Locate the cell with the specified text and output its (X, Y) center coordinate. 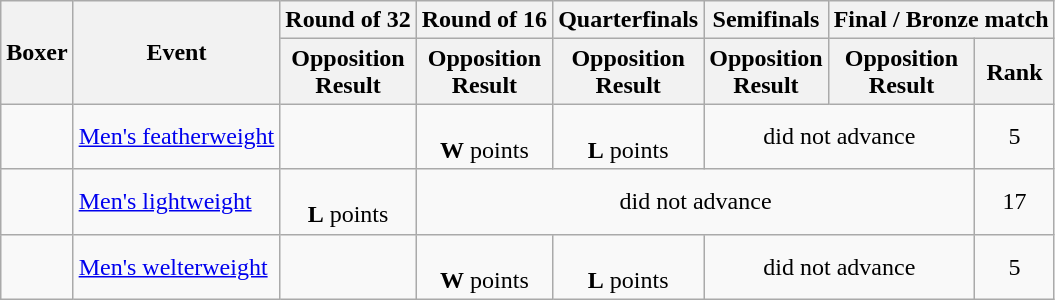
Men's featherweight (176, 136)
Semifinals (766, 20)
Round of 32 (348, 20)
Quarterfinals (628, 20)
17 (1014, 202)
Men's welterweight (176, 266)
Event (176, 52)
Final / Bronze match (941, 20)
Boxer (37, 52)
Rank (1014, 72)
Men's lightweight (176, 202)
Round of 16 (484, 20)
